Locate the cell with the specified text and output its [x, y] center coordinate. 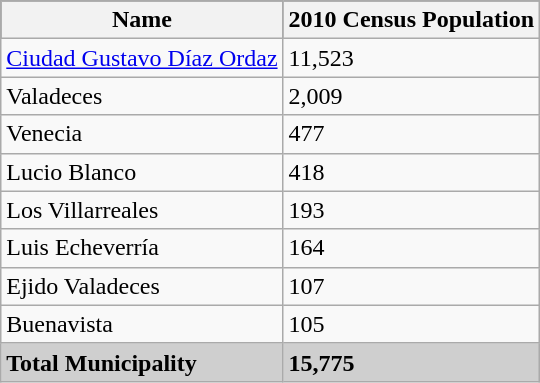
Los Villarreales [142, 210]
193 [411, 210]
107 [411, 286]
Total Municipality [142, 362]
Lucio Blanco [142, 172]
15,775 [411, 362]
418 [411, 172]
11,523 [411, 58]
Ejido Valadeces [142, 286]
2,009 [411, 96]
477 [411, 134]
Ciudad Gustavo Díaz Ordaz [142, 58]
Luis Echeverría [142, 248]
Venecia [142, 134]
105 [411, 324]
Name [142, 20]
2010 Census Population [411, 20]
Buenavista [142, 324]
164 [411, 248]
Valadeces [142, 96]
